From the cell containing the given text, extract its center point as (x, y) coordinate. 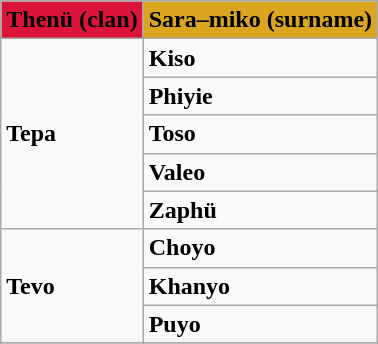
Valeo (260, 172)
Tevo (72, 286)
Phiyie (260, 96)
Zaphü (260, 210)
Toso (260, 134)
Puyo (260, 324)
Kiso (260, 58)
Sara–miko (surname) (260, 20)
Tepa (72, 134)
Khanyo (260, 286)
Choyo (260, 248)
Thenü (clan) (72, 20)
